Search for the cell housing the specified text and yield its [X, Y] center coordinate. 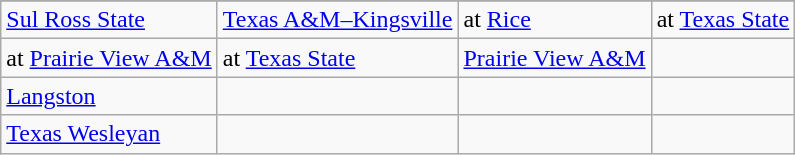
Sul Ross State [109, 20]
Langston [109, 96]
Texas Wesleyan [109, 134]
Texas A&M–Kingsville [338, 20]
at Rice [554, 20]
at Prairie View A&M [109, 58]
Prairie View A&M [554, 58]
